Search for the cell housing the specified text and yield its (X, Y) center coordinate. 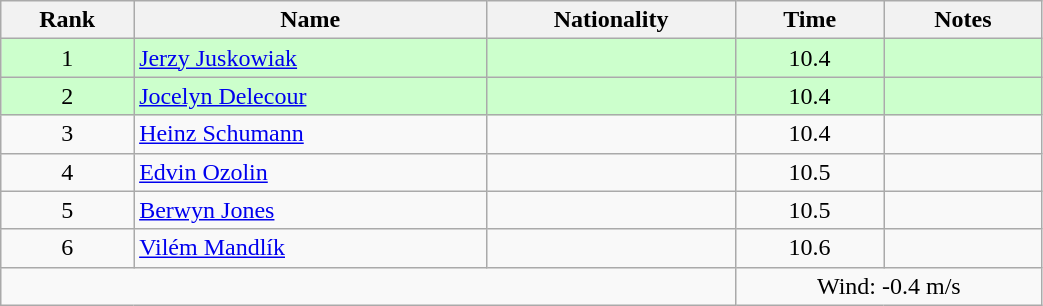
Heinz Schumann (310, 134)
Jocelyn Delecour (310, 96)
Rank (68, 20)
Nationality (612, 20)
Wind: -0.4 m/s (889, 286)
Jerzy Juskowiak (310, 58)
Edvin Ozolin (310, 172)
Notes (963, 20)
Vilém Mandlík (310, 248)
Time (810, 20)
6 (68, 248)
Name (310, 20)
2 (68, 96)
4 (68, 172)
Berwyn Jones (310, 210)
5 (68, 210)
3 (68, 134)
1 (68, 58)
10.6 (810, 248)
